Return [x, y] of the center of cell containing provided text 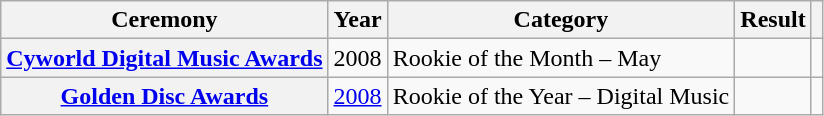
Ceremony [164, 20]
Golden Disc Awards [164, 96]
Result [773, 20]
Rookie of the Month – May [561, 58]
Category [561, 20]
Rookie of the Year – Digital Music [561, 96]
Year [358, 20]
Cyworld Digital Music Awards [164, 58]
